From the cell containing the given text, extract its center point as (X, Y) coordinate. 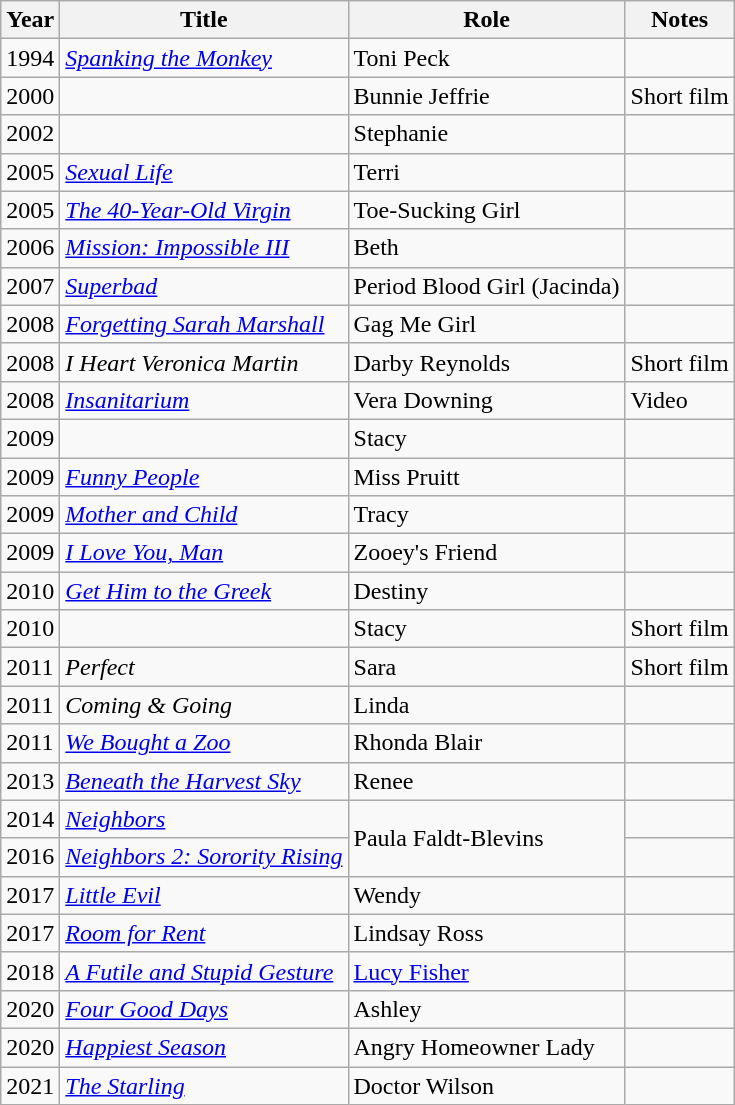
Renee (486, 781)
Beneath the Harvest Sky (204, 781)
Lucy Fisher (486, 971)
The Starling (204, 1085)
2013 (30, 781)
2000 (30, 96)
Perfect (204, 667)
Angry Homeowner Lady (486, 1047)
Linda (486, 705)
Toni Peck (486, 58)
Room for Rent (204, 933)
Insanitarium (204, 400)
Coming & Going (204, 705)
Little Evil (204, 895)
Miss Pruitt (486, 477)
Terri (486, 172)
Gag Me Girl (486, 324)
2006 (30, 248)
Stephanie (486, 134)
Destiny (486, 591)
Mission: Impossible III (204, 248)
Sexual Life (204, 172)
Superbad (204, 286)
Notes (680, 20)
Vera Downing (486, 400)
Doctor Wilson (486, 1085)
2007 (30, 286)
Happiest Season (204, 1047)
Neighbors (204, 819)
Rhonda Blair (486, 743)
1994 (30, 58)
Toe-Sucking Girl (486, 210)
Wendy (486, 895)
Four Good Days (204, 1009)
I Love You, Man (204, 553)
Get Him to the Greek (204, 591)
2016 (30, 857)
2002 (30, 134)
I Heart Veronica Martin (204, 362)
2021 (30, 1085)
Ashley (486, 1009)
We Bought a Zoo (204, 743)
Lindsay Ross (486, 933)
A Futile and Stupid Gesture (204, 971)
Period Blood Girl (Jacinda) (486, 286)
2018 (30, 971)
Sara (486, 667)
2014 (30, 819)
Darby Reynolds (486, 362)
Neighbors 2: Sorority Rising (204, 857)
Bunnie Jeffrie (486, 96)
Forgetting Sarah Marshall (204, 324)
Tracy (486, 515)
Funny People (204, 477)
Title (204, 20)
Zooey's Friend (486, 553)
Spanking the Monkey (204, 58)
Beth (486, 248)
Mother and Child (204, 515)
Role (486, 20)
Video (680, 400)
Year (30, 20)
The 40-Year-Old Virgin (204, 210)
Paula Faldt-Blevins (486, 838)
